Search for the cell housing the specified text and yield its (X, Y) center coordinate. 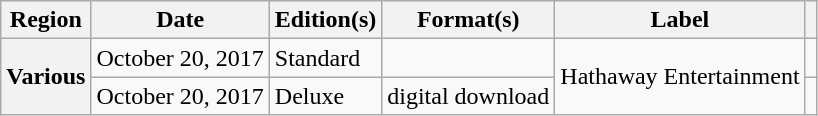
Various (46, 77)
Standard (325, 58)
Format(s) (468, 20)
digital download (468, 96)
Hathaway Entertainment (680, 77)
Edition(s) (325, 20)
Deluxe (325, 96)
Region (46, 20)
Label (680, 20)
Date (180, 20)
